Provide the [x, y] coordinate of the cell's center where the given text is located.  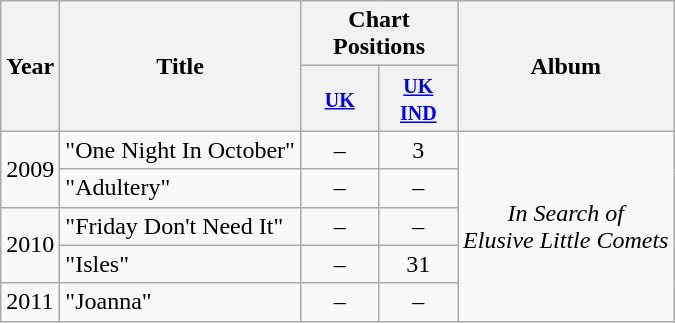
"Isles" [180, 264]
Album [566, 66]
"One Night In October" [180, 150]
Year [30, 66]
UK [340, 98]
In Search ofElusive Little Comets [566, 226]
3 [418, 150]
2009 [30, 169]
"Joanna" [180, 302]
UKIND [418, 98]
"Friday Don't Need It" [180, 226]
Title [180, 66]
"Adultery" [180, 188]
2010 [30, 245]
31 [418, 264]
2011 [30, 302]
Chart Positions [378, 34]
